Return [X, Y] of the center of cell containing provided text 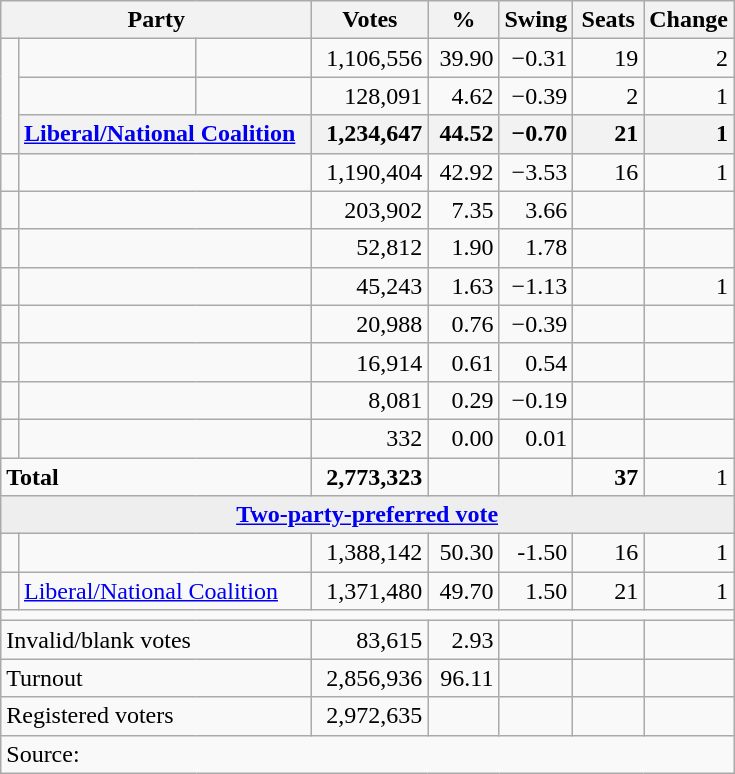
1,371,480 [370, 591]
19 [608, 58]
0.61 [464, 362]
20,988 [370, 324]
37 [608, 477]
% [464, 20]
49.70 [464, 591]
44.52 [464, 134]
1,106,556 [370, 58]
50.30 [464, 553]
203,902 [370, 210]
83,615 [370, 640]
42.92 [464, 172]
39.90 [464, 58]
Invalid/blank votes [156, 640]
Party [156, 20]
2,773,323 [370, 477]
1.63 [464, 286]
−1.13 [536, 286]
Total [156, 477]
332 [370, 438]
1,388,142 [370, 553]
0.76 [464, 324]
Votes [370, 20]
2,856,936 [370, 678]
-1.50 [536, 553]
0.54 [536, 362]
128,091 [370, 96]
Source: [368, 754]
1.50 [536, 591]
0.00 [464, 438]
4.62 [464, 96]
0.29 [464, 400]
Change [689, 20]
1.90 [464, 248]
Swing [536, 20]
1,190,404 [370, 172]
−3.53 [536, 172]
16,914 [370, 362]
8,081 [370, 400]
2,972,635 [370, 716]
Seats [608, 20]
96.11 [464, 678]
−0.19 [536, 400]
−0.70 [536, 134]
7.35 [464, 210]
Registered voters [156, 716]
1.78 [536, 248]
Two-party-preferred vote [368, 515]
2.93 [464, 640]
0.01 [536, 438]
45,243 [370, 286]
1,234,647 [370, 134]
52,812 [370, 248]
−0.31 [536, 58]
Turnout [156, 678]
3.66 [536, 210]
